Pinpoint the cell where the given text exists, returning its [X, Y] midpoint coordinate. 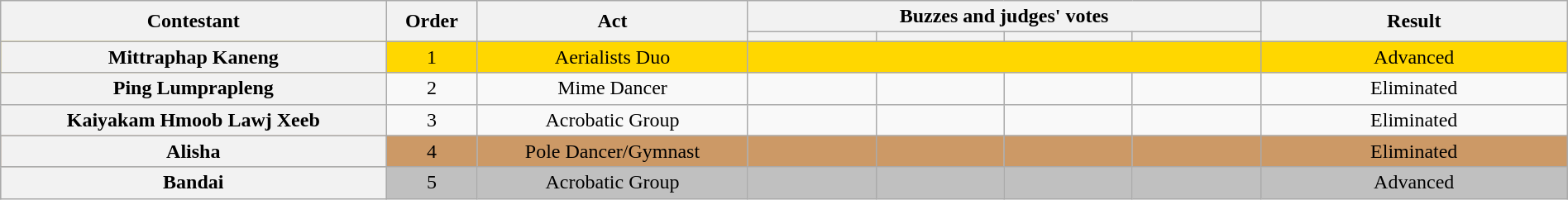
Contestant [194, 21]
5 [432, 183]
1 [432, 57]
Alisha [194, 151]
Bandai [194, 183]
Pole Dancer/Gymnast [612, 151]
2 [432, 88]
Act [612, 21]
Result [1414, 21]
Buzzes and judges' votes [1004, 17]
Aerialists Duo [612, 57]
Order [432, 21]
Ping Lumprapleng [194, 88]
Mittraphap Kaneng [194, 57]
4 [432, 151]
3 [432, 120]
Kaiyakam Hmoob Lawj Xeeb [194, 120]
Mime Dancer [612, 88]
